Find where the given text appears and provide that cell's center as (X, Y) coordinate. 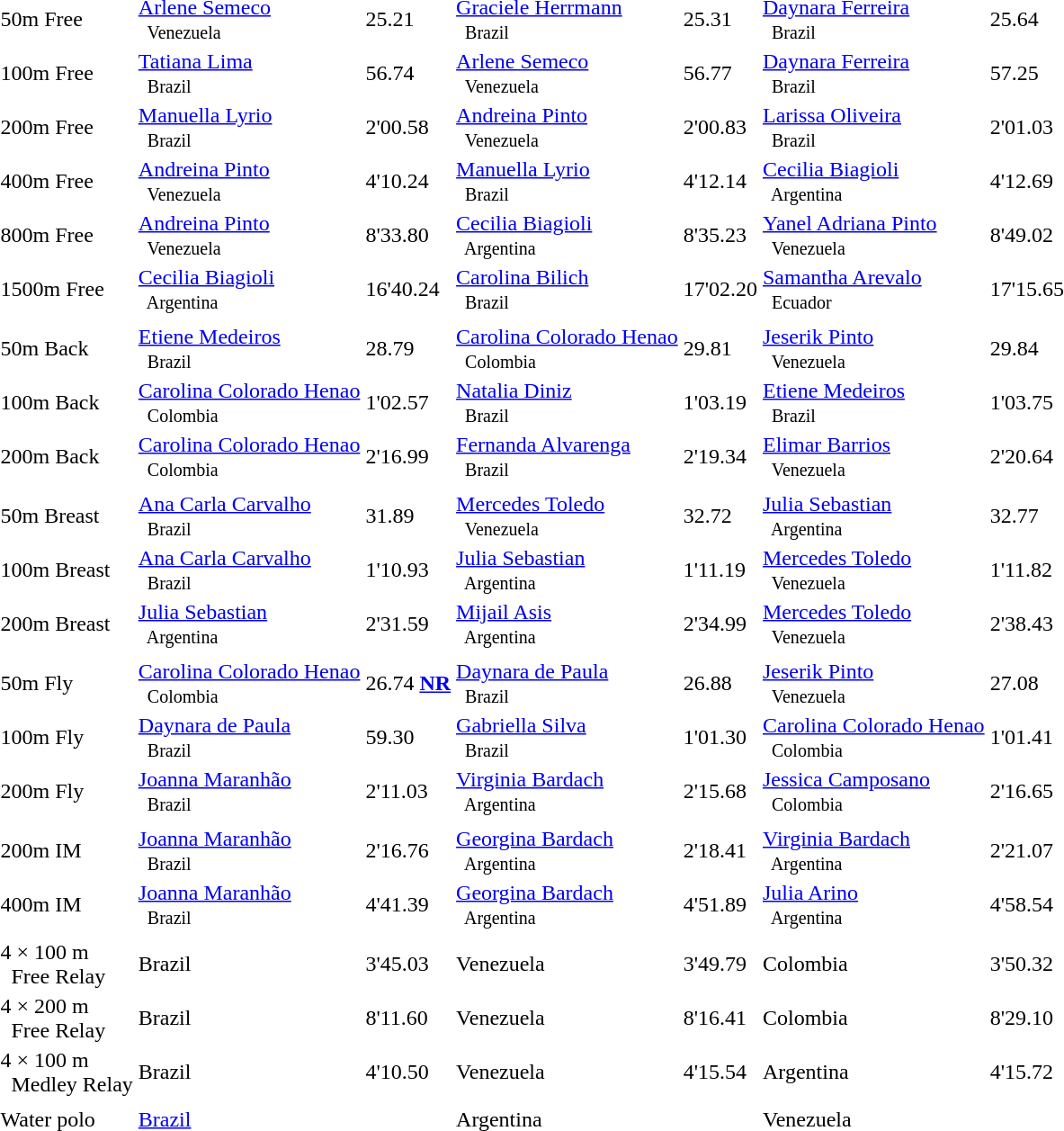
8'35.23 (720, 236)
4'10.50 (408, 1073)
17'02.20 (720, 290)
Daynara Ferreira Brazil (874, 74)
Fernanda Alvarenga Brazil (568, 457)
Carolina Bilich Brazil (568, 290)
2'15.68 (720, 792)
2'11.03 (408, 792)
2'00.58 (408, 128)
16'40.24 (408, 290)
2'00.83 (720, 128)
1'03.19 (720, 403)
56.77 (720, 74)
Yanel Adriana Pinto Venezuela (874, 236)
Gabriella Silva Brazil (568, 738)
2'19.34 (720, 457)
1'10.93 (408, 570)
59.30 (408, 738)
2'31.59 (408, 624)
4'51.89 (720, 905)
Arlene Semeco Venezuela (568, 74)
Larissa Oliveira Brazil (874, 128)
1'02.57 (408, 403)
4'12.14 (720, 182)
8'11.60 (408, 1019)
3'45.03 (408, 965)
26.88 (720, 684)
56.74 (408, 74)
Samantha Arevalo Ecuador (874, 290)
Elimar Barrios Venezuela (874, 457)
Argentina (874, 1073)
Mijail Asis Argentina (568, 624)
Julia Arino Argentina (874, 905)
4'10.24 (408, 182)
2'16.76 (408, 851)
29.81 (720, 349)
Jessica Camposano Colombia (874, 792)
1'01.30 (720, 738)
4'15.54 (720, 1073)
31.89 (408, 516)
8'16.41 (720, 1019)
2'16.99 (408, 457)
Natalia Diniz Brazil (568, 403)
2'34.99 (720, 624)
8'33.80 (408, 236)
Tatiana Lima Brazil (249, 74)
4'41.39 (408, 905)
1'11.19 (720, 570)
26.74 NR (408, 684)
28.79 (408, 349)
3'49.79 (720, 965)
32.72 (720, 516)
2'18.41 (720, 851)
